Extract the (x, y) coordinate from the center of the cell holding the provided text.  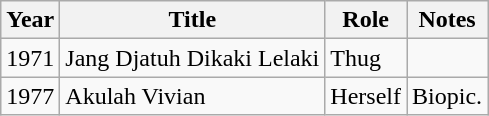
Title (192, 20)
Year (30, 20)
Thug (366, 58)
Akulah Vivian (192, 96)
1977 (30, 96)
Notes (448, 20)
1971 (30, 58)
Jang Djatuh Dikaki Lelaki (192, 58)
Herself (366, 96)
Role (366, 20)
Biopic. (448, 96)
